Return the (x, y) coordinate for the center point of the cell that contains the specified text.  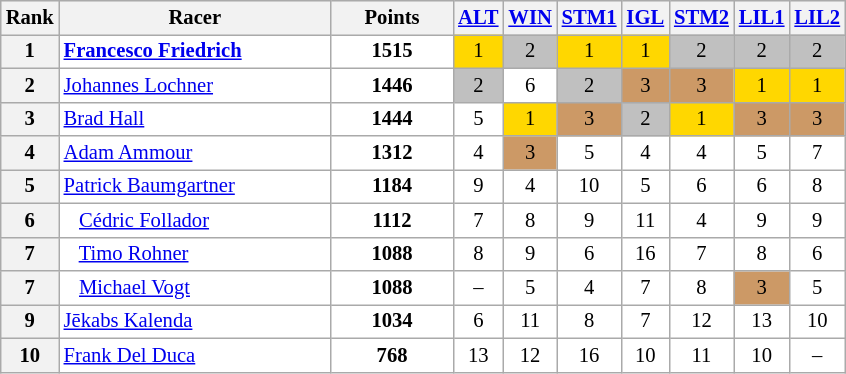
Michael Vogt (195, 287)
Jēkabs Kalenda (195, 321)
Cédric Follador (195, 220)
1112 (392, 220)
1515 (392, 51)
Adam Ammour (195, 153)
Timo Rohner (195, 254)
Brad Hall (195, 119)
1034 (392, 321)
1312 (392, 153)
WIN (530, 17)
Rank (30, 17)
Racer (195, 17)
Patrick Baumgartner (195, 186)
Frank Del Duca (195, 355)
1444 (392, 119)
IGL (645, 17)
Johannes Lochner (195, 85)
Points (392, 17)
LIL2 (817, 17)
1184 (392, 186)
ALT (478, 17)
768 (392, 355)
1446 (392, 85)
Francesco Friedrich (195, 51)
LIL1 (762, 17)
STM1 (590, 17)
STM2 (702, 17)
